Identify which cell holds the provided text, then report its [X, Y] central coordinate. 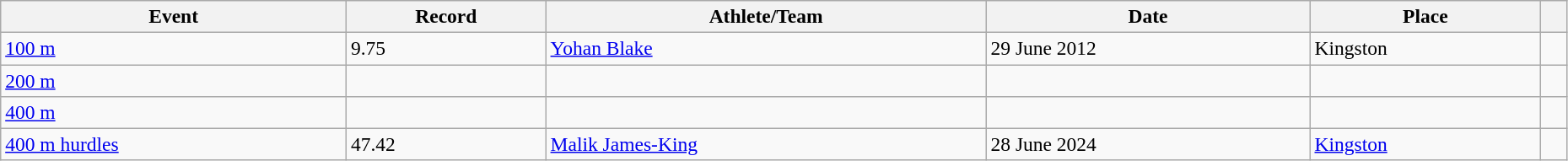
9.75 [445, 48]
28 June 2024 [1148, 144]
200 m [174, 80]
100 m [174, 48]
400 m [174, 112]
400 m hurdles [174, 144]
Record [445, 16]
29 June 2012 [1148, 48]
47.42 [445, 144]
Place [1425, 16]
Malik James-King [766, 144]
Event [174, 16]
Date [1148, 16]
Yohan Blake [766, 48]
Athlete/Team [766, 16]
